Detect which cell encompasses the target text, then output its (x, y) center coordinate. 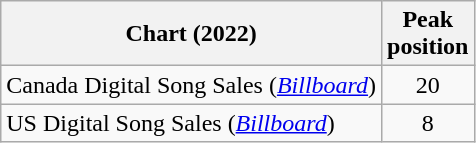
Canada Digital Song Sales (Billboard) (192, 85)
Peakposition (428, 34)
20 (428, 85)
8 (428, 123)
Chart (2022) (192, 34)
US Digital Song Sales (Billboard) (192, 123)
